Search for the cell housing the specified text and yield its (X, Y) center coordinate. 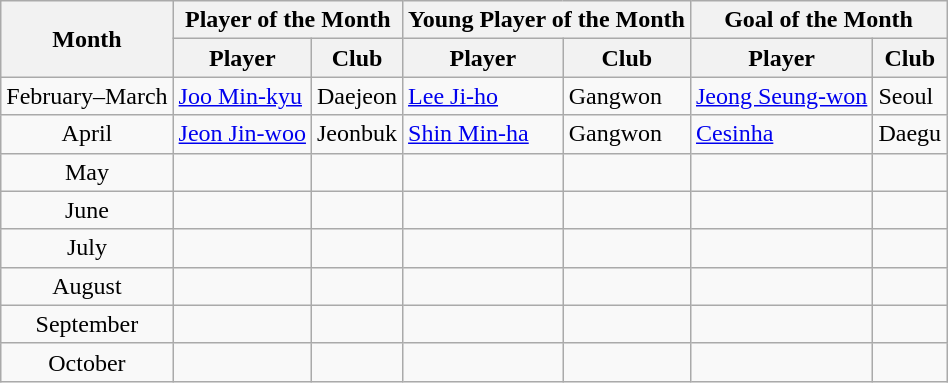
April (87, 134)
May (87, 172)
Joo Min-kyu (242, 96)
August (87, 286)
Daegu (910, 134)
Cesinha (781, 134)
Young Player of the Month (547, 20)
Seoul (910, 96)
Daejeon (356, 96)
Shin Min-ha (484, 134)
Player of the Month (288, 20)
Goal of the Month (818, 20)
June (87, 210)
Jeonbuk (356, 134)
July (87, 248)
Month (87, 39)
February–March (87, 96)
October (87, 362)
Jeong Seung-won (781, 96)
September (87, 324)
Lee Ji-ho (484, 96)
Jeon Jin-woo (242, 134)
